Return [X, Y] of the center of cell containing provided text 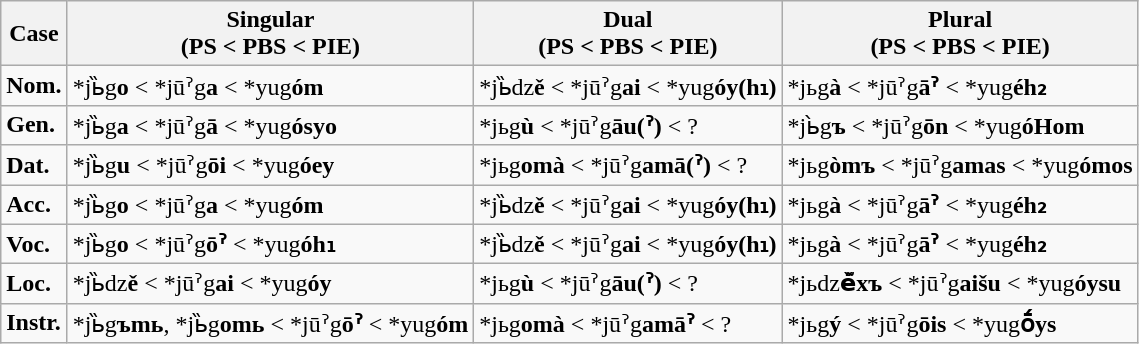
*jь̏gъmь, *jь̏gomь < *jūˀgōˀ < *yugóm [270, 323]
*jьgomà < *jūˀgamāˀ < ? [628, 323]
Dual(PS < PBS < PIE) [628, 34]
*jь̏dzě < *jūˀgai < *yugóy [270, 284]
*jьgomà < *jūˀgamā(ˀ) < ? [628, 165]
*jьgòmъ < *jūˀgamas < *yugómos [960, 165]
Plural(PS < PBS < PIE) [960, 34]
*jь̏gu < *jūˀgōi < *yugóey [270, 165]
*jь̏go < *jūˀgōˀ < *yugóh₁ [270, 244]
Gen. [34, 125]
Instr. [34, 323]
Voc. [34, 244]
*jь̀gъ < *jūˀgōn < *yugóHom [960, 125]
Nom. [34, 86]
Acc. [34, 204]
Dat. [34, 165]
*jьgý < *jūˀgōis < *yugṓys [960, 323]
*jьdzě̃xъ < *jūˀgaišu < *yugóysu [960, 284]
*jь̏ga < *jūˀgā < *yugósyo [270, 125]
Case [34, 34]
Loc. [34, 284]
Singular(PS < PBS < PIE) [270, 34]
